Provide the [X, Y] coordinate of the cell's center where the given text is located.  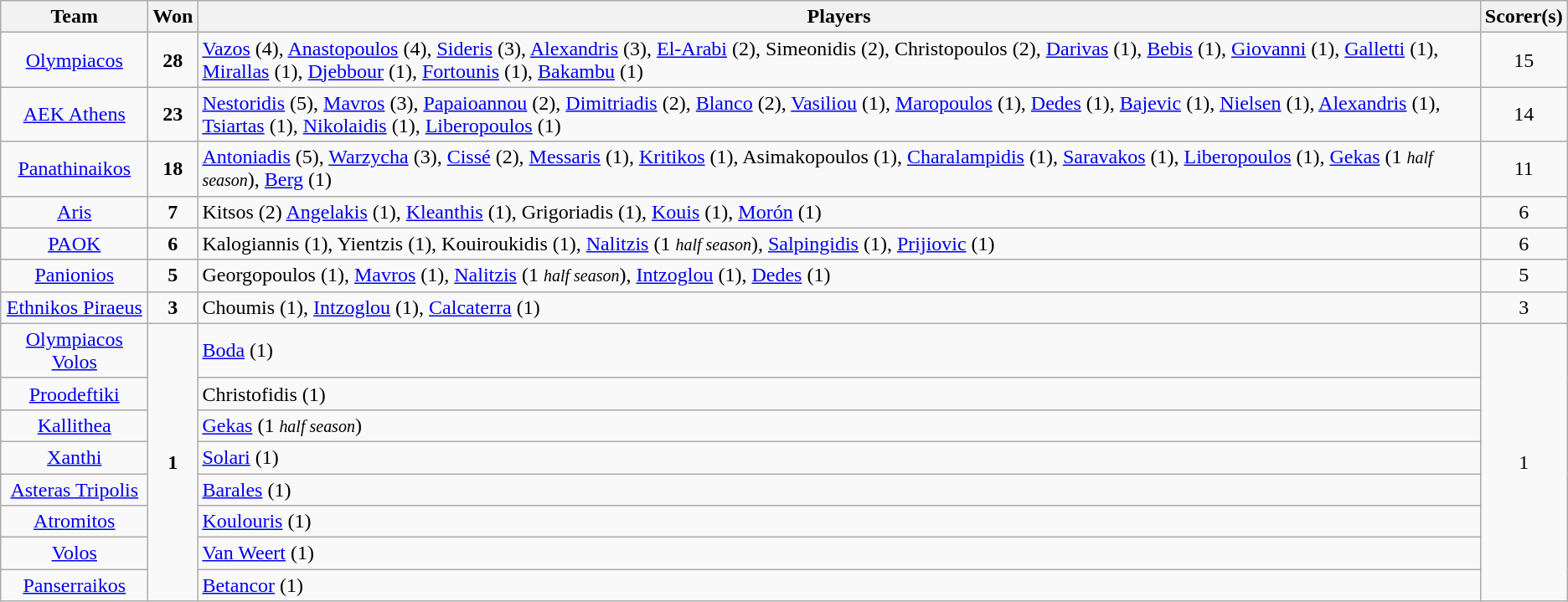
Panionios [75, 275]
18 [173, 169]
Choumis (1), Intzoglou (1), Calcaterra (1) [839, 307]
Players [839, 17]
Olympiacos [75, 60]
23 [173, 114]
Aris [75, 212]
Solari (1) [839, 457]
Kitsos (2) Angelakis (1), Kleanthis (1), Grigoriadis (1), Kouis (1), Morón (1) [839, 212]
AEK Athens [75, 114]
Barales (1) [839, 490]
Betancor (1) [839, 585]
Panserraikos [75, 585]
Proodeftiki [75, 394]
14 [1524, 114]
11 [1524, 169]
Kallithea [75, 425]
Volos [75, 553]
Gekas (1 half season) [839, 425]
Team [75, 17]
PAOK [75, 244]
15 [1524, 60]
Van Weert (1) [839, 553]
Xanthi [75, 457]
7 [173, 212]
Asteras Tripolis [75, 490]
Scorer(s) [1524, 17]
28 [173, 60]
Panathinaikos [75, 169]
Georgopoulos (1), Mavros (1), Nalitzis (1 half season), Intzoglou (1), Dedes (1) [839, 275]
Christofidis (1) [839, 394]
Boda (1) [839, 350]
Koulouris (1) [839, 522]
Won [173, 17]
Ethnikos Piraeus [75, 307]
Atromitos [75, 522]
Kalogiannis (1), Yientzis (1), Kouiroukidis (1), Nalitzis (1 half season), Salpingidis (1), Prijiovic (1) [839, 244]
Olympiacos Volos [75, 350]
